For the text-containing cell, return its midpoint in (x, y) coordinate format. 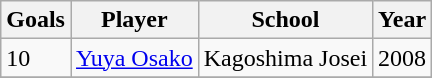
Year (402, 20)
Goals (36, 20)
Kagoshima Josei (285, 58)
Yuya Osako (134, 58)
2008 (402, 58)
Player (134, 20)
10 (36, 58)
School (285, 20)
